Return [x, y] of the center of cell containing provided text 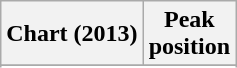
Peakposition [189, 34]
Chart (2013) [72, 34]
